Provide the (x, y) coordinate of the cell's center where the given text is located.  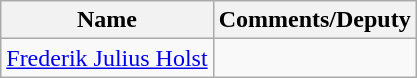
Name (107, 20)
Comments/Deputy (314, 20)
Frederik Julius Holst (107, 58)
